Find where the given text appears and provide that cell's center as [X, Y] coordinate. 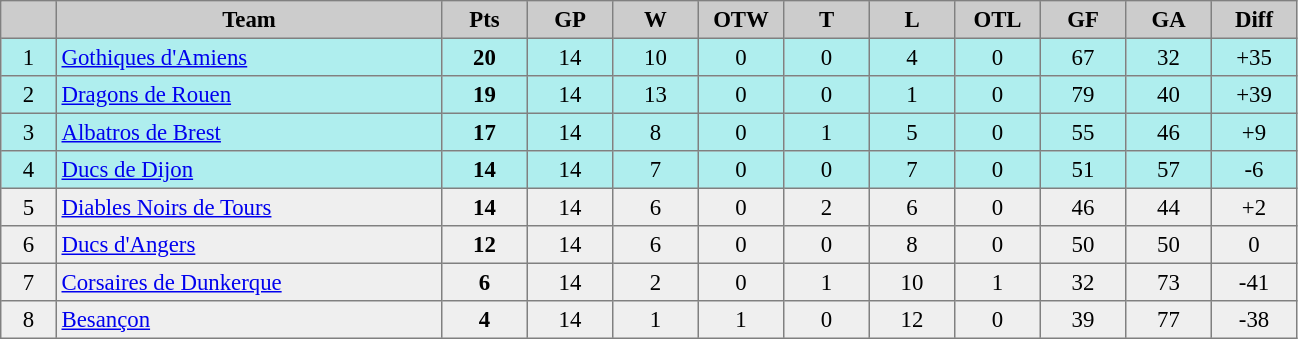
13 [656, 95]
L [912, 20]
Besançon [249, 320]
T [827, 20]
GF [1083, 20]
OTL [998, 20]
+2 [1254, 207]
Ducs de Dijon [249, 170]
Pts [485, 20]
20 [485, 57]
44 [1169, 207]
Team [249, 20]
57 [1169, 170]
OTW [741, 20]
Gothiques d'Amiens [249, 57]
GP [570, 20]
73 [1169, 282]
Albatros de Brest [249, 132]
40 [1169, 95]
W [656, 20]
17 [485, 132]
Ducs d'Angers [249, 245]
+39 [1254, 95]
-38 [1254, 320]
GA [1169, 20]
79 [1083, 95]
Corsaires de Dunkerque [249, 282]
+35 [1254, 57]
39 [1083, 320]
51 [1083, 170]
55 [1083, 132]
Diables Noirs de Tours [249, 207]
+9 [1254, 132]
67 [1083, 57]
-6 [1254, 170]
Dragons de Rouen [249, 95]
3 [29, 132]
77 [1169, 320]
19 [485, 95]
-41 [1254, 282]
Diff [1254, 20]
